Provide the [x, y] coordinate of the cell's center where the given text is located.  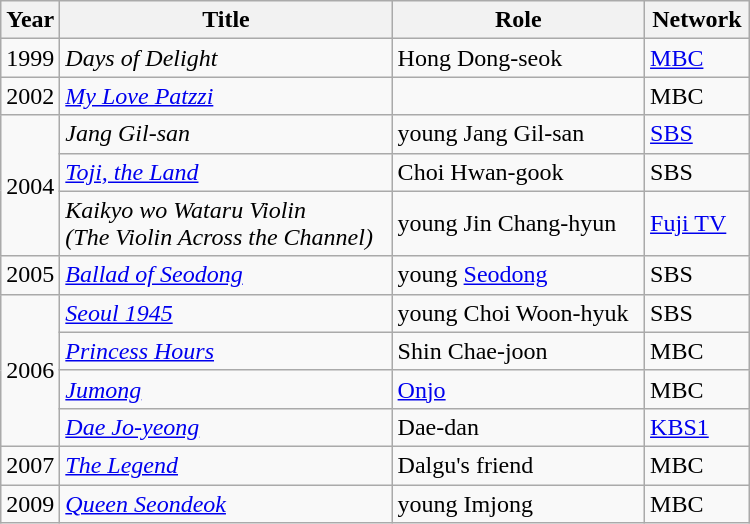
Queen Seondeok [226, 503]
2009 [30, 503]
Title [226, 20]
2006 [30, 370]
2007 [30, 465]
2004 [30, 186]
Shin Chae-joon [518, 351]
Jumong [226, 389]
Network [698, 20]
Toji, the Land [226, 172]
Year [30, 20]
Days of Delight [226, 58]
Role [518, 20]
young Choi Woon-hyuk [518, 313]
KBS1 [698, 427]
The Legend [226, 465]
Jang Gil-san [226, 134]
young Imjong [518, 503]
Dae Jo-yeong [226, 427]
Seoul 1945 [226, 313]
Fuji TV [698, 224]
Ballad of Seodong [226, 275]
Kaikyo wo Wataru Violin (The Violin Across the Channel) [226, 224]
2005 [30, 275]
young Seodong [518, 275]
Onjo [518, 389]
1999 [30, 58]
My Love Patzzi [226, 96]
Hong Dong-seok [518, 58]
Dalgu's friend [518, 465]
2002 [30, 96]
young Jang Gil-san [518, 134]
Dae-dan [518, 427]
young Jin Chang-hyun [518, 224]
Choi Hwan-gook [518, 172]
Princess Hours [226, 351]
